Find where the given text appears and provide that cell's center as (x, y) coordinate. 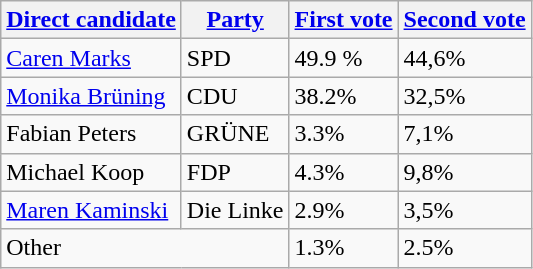
49.9 % (344, 58)
Fabian Peters (92, 134)
2.5% (464, 248)
Michael Koop (92, 172)
7,1% (464, 134)
9,8% (464, 172)
CDU (235, 96)
44,6% (464, 58)
Die Linke (235, 210)
3.3% (344, 134)
38.2% (344, 96)
4.3% (344, 172)
Maren Kaminski (92, 210)
3,5% (464, 210)
Party (235, 20)
Other (145, 248)
Second vote (464, 20)
2.9% (344, 210)
FDP (235, 172)
First vote (344, 20)
SPD (235, 58)
1.3% (344, 248)
Caren Marks (92, 58)
GRÜNE (235, 134)
32,5% (464, 96)
Direct candidate (92, 20)
Monika Brüning (92, 96)
